Pinpoint the cell where the given text exists, returning its (X, Y) midpoint coordinate. 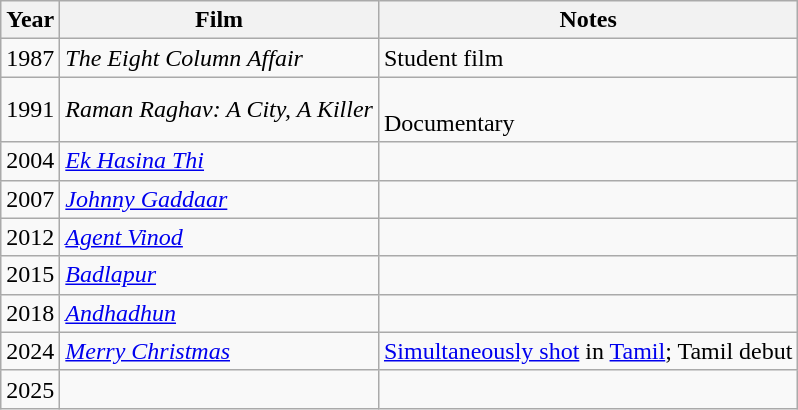
2025 (30, 389)
2018 (30, 313)
Johnny Gaddaar (220, 199)
Merry Christmas (220, 351)
Notes (588, 20)
Badlapur (220, 275)
2012 (30, 237)
2004 (30, 161)
Raman Raghav: A City, A Killer (220, 110)
Student film (588, 58)
1987 (30, 58)
Film (220, 20)
The Eight Column Affair (220, 58)
Simultaneously shot in Tamil; Tamil debut (588, 351)
Andhadhun (220, 313)
Ek Hasina Thi (220, 161)
Documentary (588, 110)
1991 (30, 110)
2015 (30, 275)
Agent Vinod (220, 237)
2024 (30, 351)
Year (30, 20)
2007 (30, 199)
